Find where the given text appears and provide that cell's center as (x, y) coordinate. 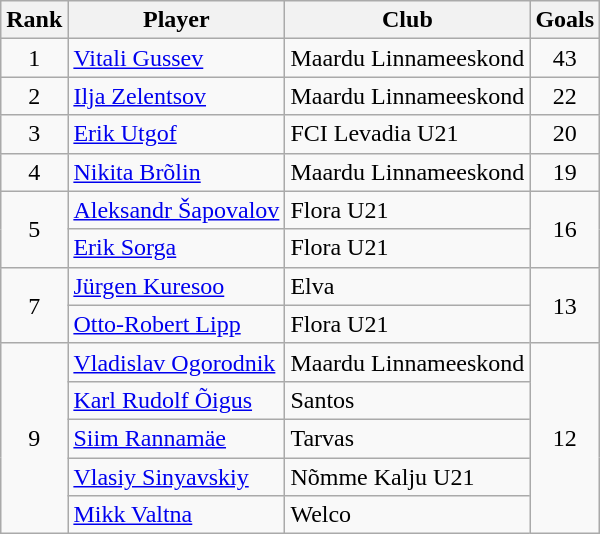
Erik Sorga (176, 248)
Karl Rudolf Õigus (176, 400)
Nikita Brõlin (176, 172)
Player (176, 20)
Nõmme Kalju U21 (408, 477)
Club (408, 20)
5 (34, 229)
Vitali Gussev (176, 58)
19 (565, 172)
Otto-Robert Lipp (176, 324)
Mikk Valtna (176, 515)
4 (34, 172)
Goals (565, 20)
Santos (408, 400)
Elva (408, 286)
Aleksandr Šapovalov (176, 210)
2 (34, 96)
Ilja Zelentsov (176, 96)
Vlasiy Sinyavskiy (176, 477)
Erik Utgof (176, 134)
Rank (34, 20)
3 (34, 134)
16 (565, 229)
20 (565, 134)
12 (565, 438)
Jürgen Kuresoo (176, 286)
Welco (408, 515)
22 (565, 96)
FCI Levadia U21 (408, 134)
9 (34, 438)
Tarvas (408, 438)
1 (34, 58)
Siim Rannamäe (176, 438)
43 (565, 58)
Vladislav Ogorodnik (176, 362)
13 (565, 305)
7 (34, 305)
